Scan for the cell matching the given text and deliver its (x, y) coordinate at center. 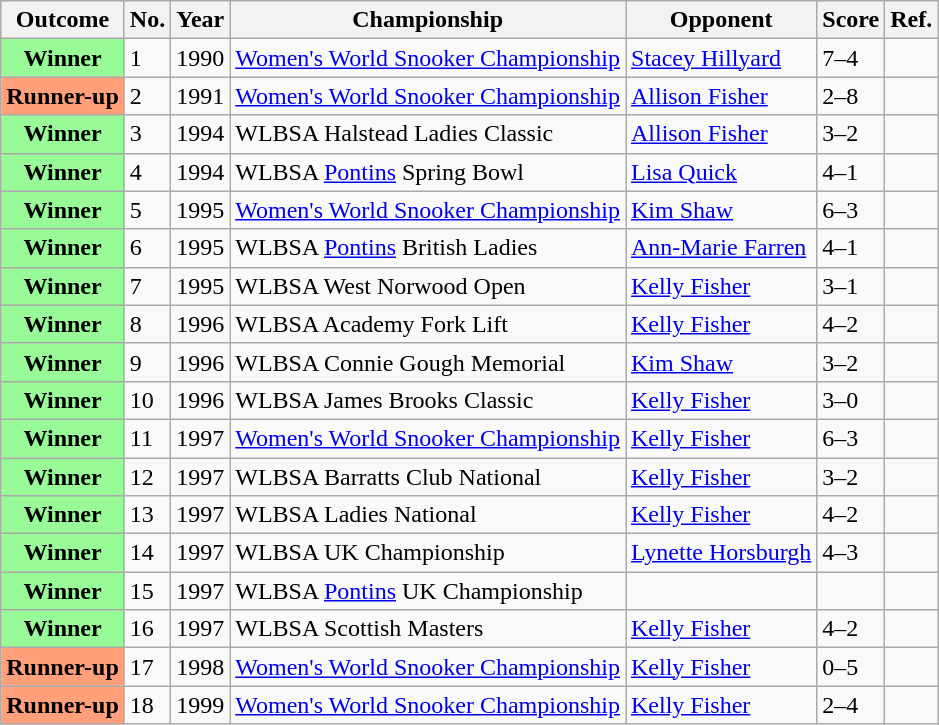
10 (147, 400)
WLBSA West Norwood Open (428, 286)
WLBSA Barratts Club National (428, 477)
3 (147, 134)
8 (147, 324)
18 (147, 705)
WLBSA Pontins Spring Bowl (428, 172)
4 (147, 172)
1991 (200, 96)
WLBSA Ladies National (428, 515)
17 (147, 667)
16 (147, 629)
1999 (200, 705)
2–8 (851, 96)
WLBSA Scottish Masters (428, 629)
WLBSA Academy Fork Lift (428, 324)
9 (147, 362)
Ref. (912, 20)
6 (147, 248)
Score (851, 20)
1990 (200, 58)
7 (147, 286)
4–3 (851, 553)
3–0 (851, 400)
WLBSA Pontins British Ladies (428, 248)
1 (147, 58)
Year (200, 20)
Lynette Horsburgh (722, 553)
Lisa Quick (722, 172)
14 (147, 553)
No. (147, 20)
5 (147, 210)
Opponent (722, 20)
Ann-Marie Farren (722, 248)
Outcome (63, 20)
1998 (200, 667)
2–4 (851, 705)
3–1 (851, 286)
Stacey Hillyard (722, 58)
7–4 (851, 58)
WLBSA Connie Gough Memorial (428, 362)
15 (147, 591)
12 (147, 477)
WLBSA Halstead Ladies Classic (428, 134)
WLBSA James Brooks Classic (428, 400)
13 (147, 515)
0–5 (851, 667)
11 (147, 438)
Championship (428, 20)
WLBSA UK Championship (428, 553)
WLBSA Pontins UK Championship (428, 591)
2 (147, 96)
